Detect which cell encompasses the target text, then output its [X, Y] center coordinate. 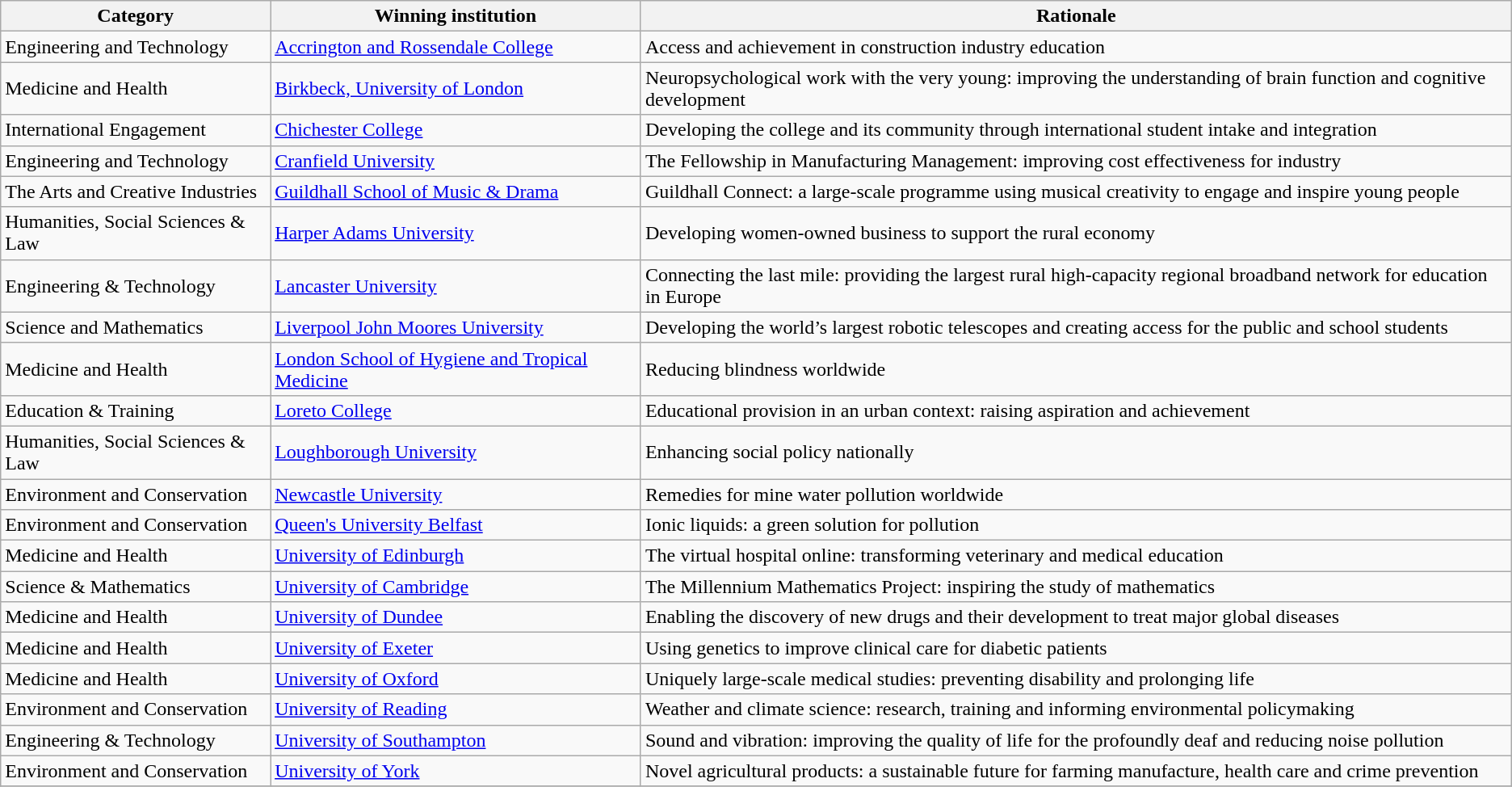
Loreto College [456, 410]
The virtual hospital online: transforming veterinary and medical education [1076, 556]
Enabling the discovery of new drugs and their development to treat major global diseases [1076, 617]
Uniquely large-scale medical studies: preventing disability and prolonging life [1076, 679]
University of Edinburgh [456, 556]
Education & Training [136, 410]
University of Exeter [456, 648]
International Engagement [136, 130]
Weather and climate science: research, training and informing environmental policymaking [1076, 709]
The Fellowship in Manufacturing Management: improving cost effectiveness for industry [1076, 161]
London School of Hygiene and Tropical Medicine [456, 368]
Accrington and Rossendale College [456, 47]
Guildhall Connect: a large-scale programme using musical creativity to engage and inspire young people [1076, 191]
Developing the world’s largest robotic telescopes and creating access for the public and school students [1076, 327]
Sound and vibration: improving the quality of life for the profoundly deaf and reducing noise pollution [1076, 740]
University of Southampton [456, 740]
University of Reading [456, 709]
Enhancing social policy nationally [1076, 452]
Neuropsychological work with the very young: improving the understanding of brain function and cognitive development [1076, 89]
Novel agricultural products: a sustainable future for farming manufacture, health care and crime prevention [1076, 771]
University of York [456, 771]
Category [136, 16]
Using genetics to improve clinical care for diabetic patients [1076, 648]
The Arts and Creative Industries [136, 191]
The Millennium Mathematics Project: inspiring the study of mathematics [1076, 587]
Guildhall School of Music & Drama [456, 191]
Remedies for mine water pollution worldwide [1076, 494]
Developing the college and its community through international student intake and integration [1076, 130]
Science and Mathematics [136, 327]
Cranfield University [456, 161]
Ionic liquids: a green solution for pollution [1076, 525]
Lancaster University [456, 286]
Educational provision in an urban context: raising aspiration and achievement [1076, 410]
Developing women-owned business to support the rural economy [1076, 233]
Winning institution [456, 16]
Access and achievement in construction industry education [1076, 47]
Queen's University Belfast [456, 525]
Loughborough University [456, 452]
Newcastle University [456, 494]
Liverpool John Moores University [456, 327]
University of Oxford [456, 679]
Chichester College [456, 130]
Connecting the last mile: providing the largest rural high-capacity regional broadband network for education in Europe [1076, 286]
Reducing blindness worldwide [1076, 368]
Birkbeck, University of London [456, 89]
Harper Adams University [456, 233]
University of Dundee [456, 617]
Rationale [1076, 16]
Science & Mathematics [136, 587]
University of Cambridge [456, 587]
